From the cell containing the given text, extract its center point as (X, Y) coordinate. 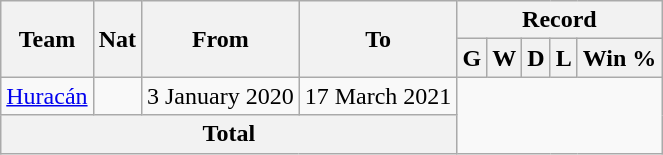
Huracán (47, 96)
3 January 2020 (220, 96)
W (504, 58)
Team (47, 39)
Total (229, 134)
D (536, 58)
L (564, 58)
Win % (620, 58)
17 March 2021 (378, 96)
G (472, 58)
To (378, 39)
From (220, 39)
Record (560, 20)
Nat (117, 39)
